Identify which cell holds the provided text, then report its (X, Y) central coordinate. 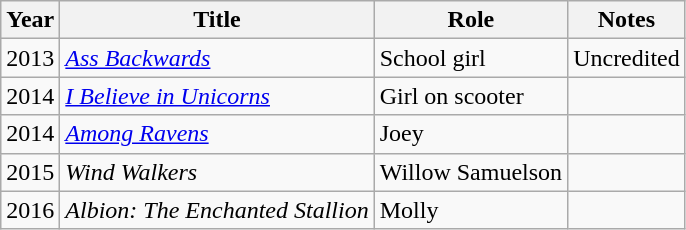
2013 (30, 58)
Joey (470, 134)
Uncredited (627, 58)
Title (217, 20)
Willow Samuelson (470, 172)
Ass Backwards (217, 58)
Girl on scooter (470, 96)
Wind Walkers (217, 172)
Molly (470, 210)
Year (30, 20)
Among Ravens (217, 134)
2016 (30, 210)
Notes (627, 20)
School girl (470, 58)
I Believe in Unicorns (217, 96)
2015 (30, 172)
Role (470, 20)
Albion: The Enchanted Stallion (217, 210)
